For the text-containing cell, return its midpoint in (X, Y) coordinate format. 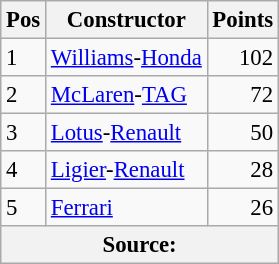
Points (242, 20)
50 (242, 133)
4 (24, 170)
102 (242, 58)
Source: (140, 245)
1 (24, 58)
McLaren-TAG (127, 95)
72 (242, 95)
2 (24, 95)
26 (242, 208)
Williams-Honda (127, 58)
Lotus-Renault (127, 133)
Ligier-Renault (127, 170)
Ferrari (127, 208)
3 (24, 133)
Pos (24, 20)
Constructor (127, 20)
28 (242, 170)
5 (24, 208)
